Output the (X, Y) coordinate of the center of the cell containing the given text.  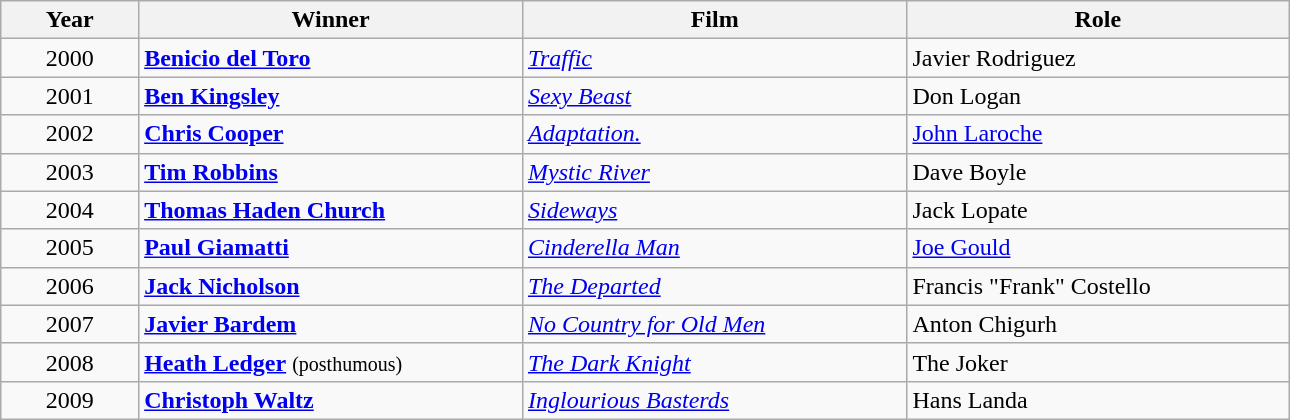
2002 (70, 134)
Cinderella Man (714, 248)
Tim Robbins (331, 172)
2007 (70, 324)
2009 (70, 400)
2008 (70, 362)
Adaptation. (714, 134)
The Departed (714, 286)
Anton Chigurh (1098, 324)
2006 (70, 286)
2004 (70, 210)
Heath Ledger (posthumous) (331, 362)
Dave Boyle (1098, 172)
Javier Bardem (331, 324)
Hans Landa (1098, 400)
2005 (70, 248)
Sexy Beast (714, 96)
Film (714, 20)
2003 (70, 172)
Francis "Frank" Costello (1098, 286)
John Laroche (1098, 134)
The Dark Knight (714, 362)
Role (1098, 20)
2000 (70, 58)
Chris Cooper (331, 134)
The Joker (1098, 362)
Thomas Haden Church (331, 210)
Benicio del Toro (331, 58)
Joe Gould (1098, 248)
Inglourious Basterds (714, 400)
Don Logan (1098, 96)
No Country for Old Men (714, 324)
2001 (70, 96)
Sideways (714, 210)
Year (70, 20)
Traffic (714, 58)
Christoph Waltz (331, 400)
Paul Giamatti (331, 248)
Winner (331, 20)
Jack Lopate (1098, 210)
Ben Kingsley (331, 96)
Jack Nicholson (331, 286)
Javier Rodriguez (1098, 58)
Mystic River (714, 172)
